Scan for the cell matching the given text and deliver its (X, Y) coordinate at center. 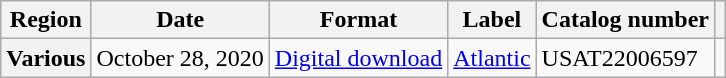
Format (358, 20)
USAT22006597 (625, 58)
Various (46, 58)
Region (46, 20)
October 28, 2020 (180, 58)
Digital download (358, 58)
Label (492, 20)
Atlantic (492, 58)
Catalog number (625, 20)
Date (180, 20)
